Pinpoint the cell where the given text exists, returning its [x, y] midpoint coordinate. 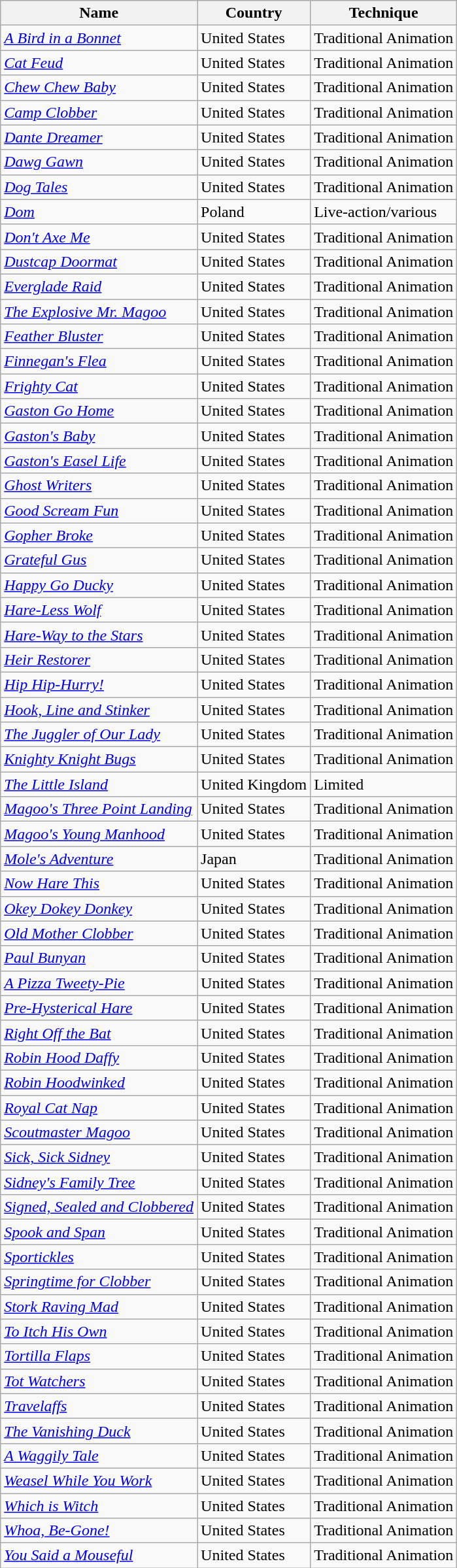
Live-action/various [384, 212]
Now Hare This [99, 884]
Robin Hoodwinked [99, 1082]
You Said a Mouseful [99, 1556]
Dawg Gawn [99, 162]
Sportickles [99, 1257]
Dom [99, 212]
Gaston's Easel Life [99, 461]
Frighty Cat [99, 386]
Tortilla Flaps [99, 1356]
A Waggily Tale [99, 1456]
Good Scream Fun [99, 510]
Finnegan's Flea [99, 361]
Camp Clobber [99, 112]
Grateful Gus [99, 560]
United Kingdom [254, 784]
The Juggler of Our Lady [99, 735]
A Pizza Tweety-Pie [99, 983]
Hook, Line and Stinker [99, 709]
Robin Hood Daffy [99, 1058]
Chew Chew Baby [99, 88]
Whoa, Be-Gone! [99, 1531]
Sick, Sick Sidney [99, 1158]
Scoutmaster Magoo [99, 1133]
Mole's Adventure [99, 859]
The Explosive Mr. Magoo [99, 312]
Knighty Knight Bugs [99, 759]
Heir Restorer [99, 659]
Everglade Raid [99, 286]
Feather Bluster [99, 337]
Gaston Go Home [99, 411]
Spook and Span [99, 1232]
Poland [254, 212]
Royal Cat Nap [99, 1108]
Signed, Sealed and Clobbered [99, 1207]
Magoo's Young Manhood [99, 834]
Happy Go Ducky [99, 585]
Ghost Writers [99, 486]
Right Off the Bat [99, 1033]
A Bird in a Bonnet [99, 38]
Paul Bunyan [99, 958]
Gopher Broke [99, 535]
To Itch His Own [99, 1331]
Stork Raving Mad [99, 1307]
Dog Tales [99, 187]
Hip Hip-Hurry! [99, 684]
Weasel While You Work [99, 1480]
Springtime for Clobber [99, 1282]
The Vanishing Duck [99, 1431]
Country [254, 13]
Japan [254, 859]
Technique [384, 13]
Old Mother Clobber [99, 933]
Dustcap Doormat [99, 261]
Sidney's Family Tree [99, 1182]
Don't Axe Me [99, 237]
Hare-Less Wolf [99, 610]
Pre-Hysterical Hare [99, 1008]
Travelaffs [99, 1406]
The Little Island [99, 784]
Cat Feud [99, 63]
Tot Watchers [99, 1381]
Okey Dokey Donkey [99, 909]
Dante Dreamer [99, 137]
Gaston's Baby [99, 436]
Hare-Way to the Stars [99, 635]
Magoo's Three Point Landing [99, 809]
Which is Witch [99, 1505]
Limited [384, 784]
Name [99, 13]
